Provide the (x, y) coordinate of the cell's center where the given text is located.  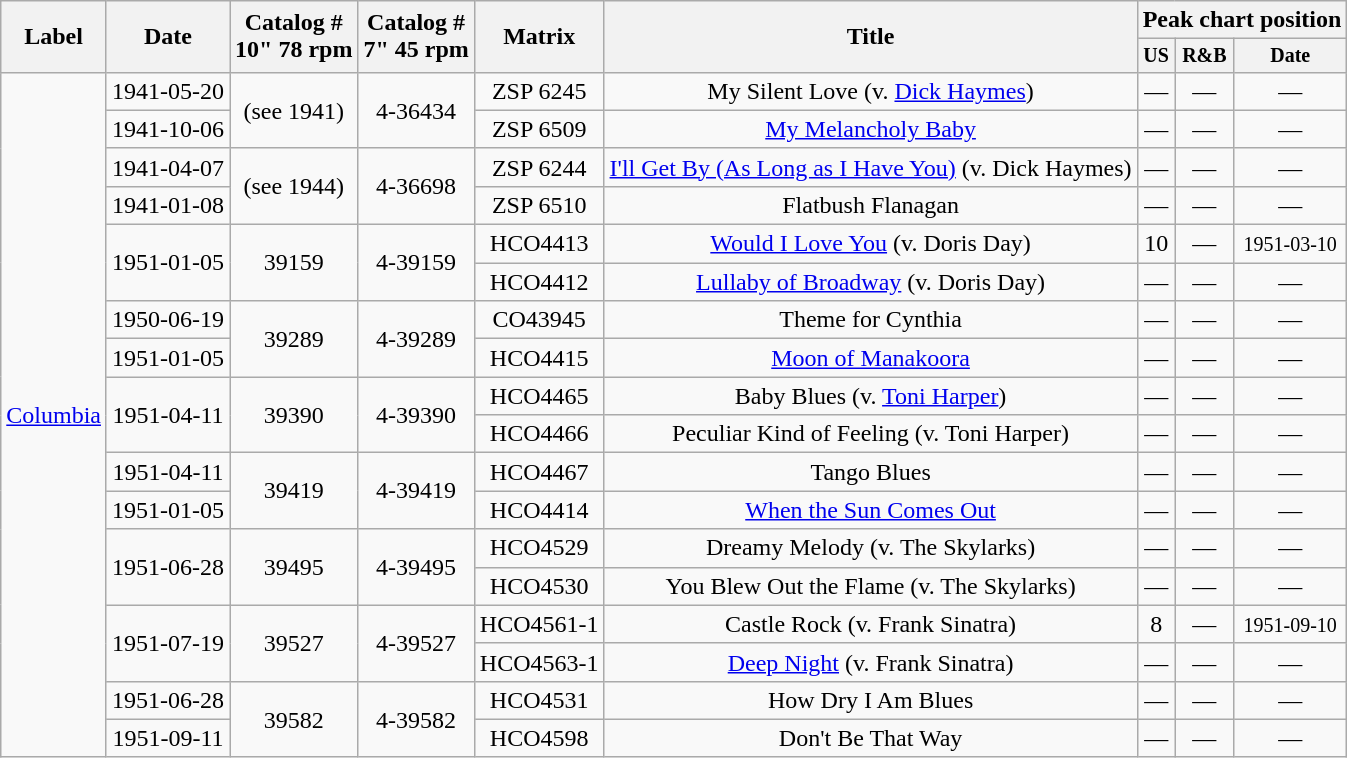
HCO4561-1 (539, 624)
I'll Get By (As Long as I Have You) (v. Dick Haymes) (870, 167)
HCO4414 (539, 510)
My Silent Love (v. Dick Haymes) (870, 91)
ZSP 6245 (539, 91)
ZSP 6510 (539, 205)
HCO4465 (539, 396)
My Melancholy Baby (870, 129)
HCO4529 (539, 548)
ZSP 6244 (539, 167)
4-39289 (416, 339)
HCO4530 (539, 586)
4-39159 (416, 263)
How Dry I Am Blues (870, 700)
Deep Night (v. Frank Sinatra) (870, 662)
39289 (294, 339)
1941-05-20 (168, 91)
HCO4413 (539, 244)
39159 (294, 263)
Theme for Cynthia (870, 320)
HCO4466 (539, 434)
Columbia (54, 414)
Peak chart position (1242, 20)
4-39419 (416, 491)
1951-09-10 (1290, 624)
CO43945 (539, 320)
1941-10-06 (168, 129)
Don't Be That Way (870, 738)
4-36434 (416, 110)
10 (1156, 244)
39495 (294, 567)
Catalog #10" 78 rpm (294, 37)
4-39495 (416, 567)
Catalog #7" 45 rpm (416, 37)
39390 (294, 415)
4-39582 (416, 719)
4-36698 (416, 186)
(see 1944) (294, 186)
8 (1156, 624)
Label (54, 37)
39582 (294, 719)
ZSP 6509 (539, 129)
Title (870, 37)
1950-06-19 (168, 320)
(see 1941) (294, 110)
Lullaby of Broadway (v. Doris Day) (870, 282)
39419 (294, 491)
Tango Blues (870, 472)
1941-01-08 (168, 205)
HCO4467 (539, 472)
1951-03-10 (1290, 244)
US (1156, 56)
HCO4415 (539, 358)
4-39390 (416, 415)
1941-04-07 (168, 167)
1951-09-11 (168, 738)
You Blew Out the Flame (v. The Skylarks) (870, 586)
Peculiar Kind of Feeling (v. Toni Harper) (870, 434)
39527 (294, 643)
Moon of Manakoora (870, 358)
HCO4563-1 (539, 662)
Castle Rock (v. Frank Sinatra) (870, 624)
R&B (1204, 56)
Dreamy Melody (v. The Skylarks) (870, 548)
Flatbush Flanagan (870, 205)
Baby Blues (v. Toni Harper) (870, 396)
When the Sun Comes Out (870, 510)
1951-07-19 (168, 643)
HCO4531 (539, 700)
4-39527 (416, 643)
Matrix (539, 37)
Would I Love You (v. Doris Day) (870, 244)
HCO4412 (539, 282)
HCO4598 (539, 738)
